Capture the cell that displays the provided text and extract its [X, Y] central coordinate. 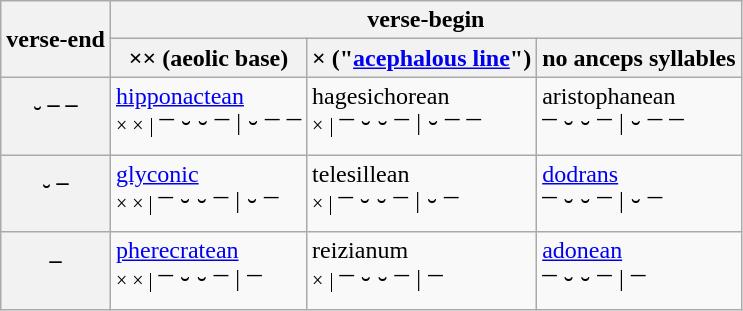
aristophanean¯ ˘ ˘ ¯ | ˘ ¯ ¯ [639, 116]
˘ ¯ ¯ [56, 116]
verse-begin [426, 20]
× ("acephalous line") [422, 58]
dodrans¯ ˘ ˘ ¯ | ˘ ¯ [639, 194]
hagesichorean× | ¯ ˘ ˘ ¯ | ˘ ¯ ¯ [422, 116]
glyconic× × | ¯ ˘ ˘ ¯ | ˘ ¯ [208, 194]
verse-end [56, 39]
pherecratean× × | ¯ ˘ ˘ ¯ | ¯ [208, 271]
×× (aeolic base) [208, 58]
telesillean× | ¯ ˘ ˘ ¯ | ˘ ¯ [422, 194]
hipponactean× × | ¯ ˘ ˘ ¯ | ˘ ¯ ¯ [208, 116]
no anceps syllables [639, 58]
˘ ¯ [56, 194]
¯ [56, 271]
reizianum× | ¯ ˘ ˘ ¯ | ¯ [422, 271]
adonean¯ ˘ ˘ ¯ | ¯ [639, 271]
